Return the (x, y) coordinate for the center point of the cell that contains the specified text.  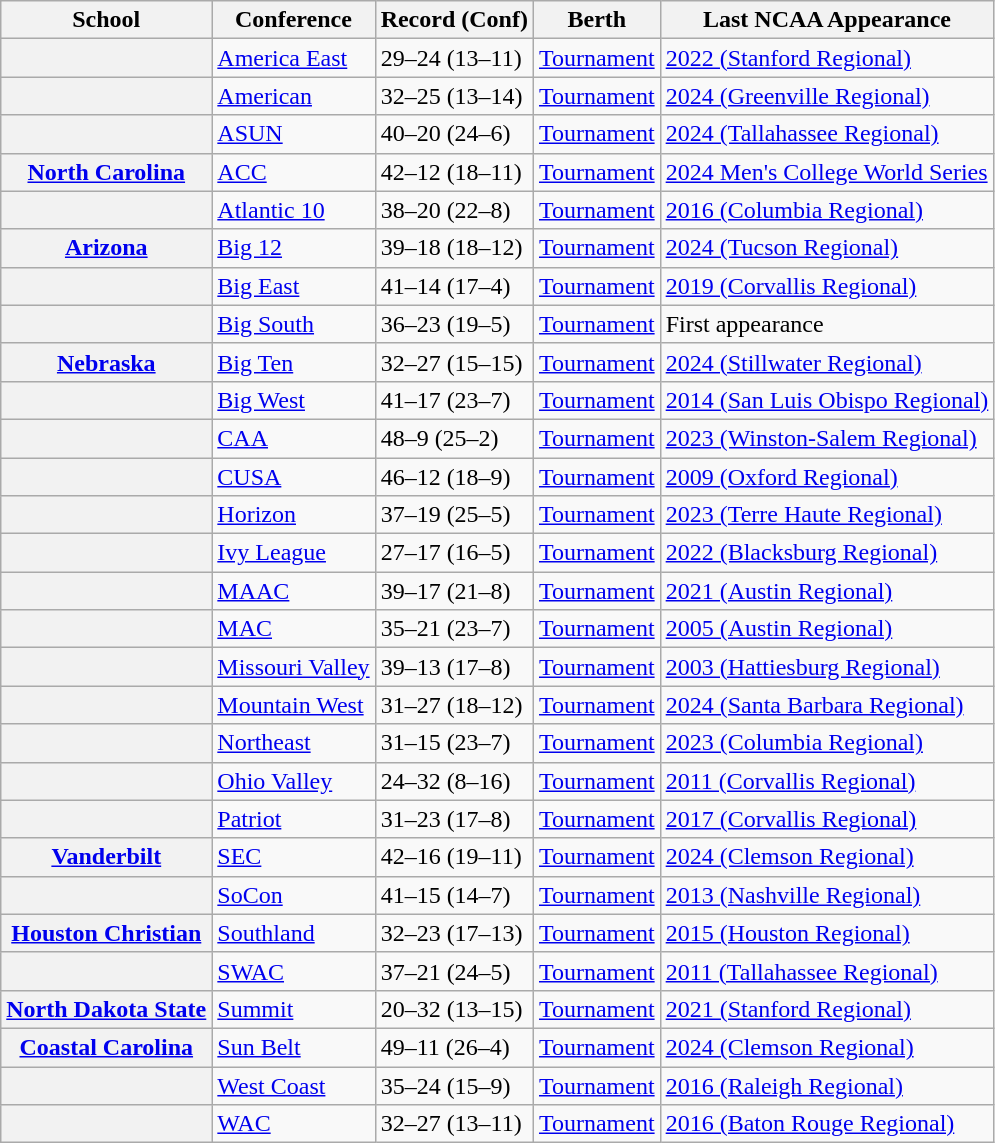
ACC (294, 172)
32–25 (13–14) (454, 96)
31–15 (23–7) (454, 743)
2023 (Terre Haute Regional) (827, 515)
2024 (Tallahassee Regional) (827, 134)
West Coast (294, 1085)
2021 (Austin Regional) (827, 591)
Northeast (294, 743)
2022 (Blacksburg Regional) (827, 553)
ASUN (294, 134)
Nebraska (106, 362)
2021 (Stanford Regional) (827, 1009)
32–27 (15–15) (454, 362)
2014 (San Luis Obispo Regional) (827, 400)
2023 (Columbia Regional) (827, 743)
35–24 (15–9) (454, 1085)
2011 (Corvallis Regional) (827, 781)
2011 (Tallahassee Regional) (827, 971)
WAC (294, 1124)
North Carolina (106, 172)
Summit (294, 1009)
37–21 (24–5) (454, 971)
2016 (Columbia Regional) (827, 210)
42–12 (18–11) (454, 172)
2003 (Hattiesburg Regional) (827, 667)
Missouri Valley (294, 667)
Berth (596, 20)
Big East (294, 286)
2019 (Corvallis Regional) (827, 286)
2016 (Raleigh Regional) (827, 1085)
America East (294, 58)
2013 (Nashville Regional) (827, 895)
20–32 (13–15) (454, 1009)
Horizon (294, 515)
37–19 (25–5) (454, 515)
American (294, 96)
39–18 (18–12) (454, 248)
36–23 (19–5) (454, 324)
42–16 (19–11) (454, 857)
First appearance (827, 324)
2022 (Stanford Regional) (827, 58)
27–17 (16–5) (454, 553)
2017 (Corvallis Regional) (827, 819)
SEC (294, 857)
2015 (Houston Regional) (827, 933)
2016 (Baton Rouge Regional) (827, 1124)
MAC (294, 629)
Conference (294, 20)
2024 (Santa Barbara Regional) (827, 705)
2009 (Oxford Regional) (827, 477)
CAA (294, 438)
SWAC (294, 971)
Arizona (106, 248)
Coastal Carolina (106, 1047)
Ohio Valley (294, 781)
Patriot (294, 819)
49–11 (26–4) (454, 1047)
39–17 (21–8) (454, 591)
Last NCAA Appearance (827, 20)
Houston Christian (106, 933)
2024 (Stillwater Regional) (827, 362)
41–17 (23–7) (454, 400)
46–12 (18–9) (454, 477)
MAAC (294, 591)
48–9 (25–2) (454, 438)
39–13 (17–8) (454, 667)
Mountain West (294, 705)
Record (Conf) (454, 20)
2024 Men's College World Series (827, 172)
2024 (Tucson Regional) (827, 248)
31–27 (18–12) (454, 705)
2023 (Winston-Salem Regional) (827, 438)
CUSA (294, 477)
Atlantic 10 (294, 210)
Big West (294, 400)
38–20 (22–8) (454, 210)
Southland (294, 933)
29–24 (13–11) (454, 58)
41–15 (14–7) (454, 895)
Sun Belt (294, 1047)
Ivy League (294, 553)
2024 (Greenville Regional) (827, 96)
2005 (Austin Regional) (827, 629)
32–23 (17–13) (454, 933)
School (106, 20)
31–23 (17–8) (454, 819)
35–21 (23–7) (454, 629)
24–32 (8–16) (454, 781)
32–27 (13–11) (454, 1124)
North Dakota State (106, 1009)
Vanderbilt (106, 857)
Big Ten (294, 362)
40–20 (24–6) (454, 134)
Big 12 (294, 248)
SoCon (294, 895)
Big South (294, 324)
41–14 (17–4) (454, 286)
